Capture the cell that displays the provided text and extract its (x, y) central coordinate. 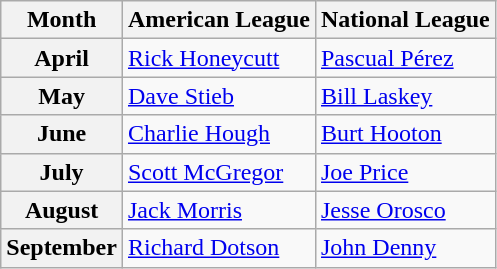
Pascual Pérez (405, 58)
Rick Honeycutt (218, 58)
Bill Laskey (405, 96)
September (62, 248)
May (62, 96)
August (62, 210)
April (62, 58)
Jesse Orosco (405, 210)
Burt Hooton (405, 134)
Joe Price (405, 172)
Jack Morris (218, 210)
American League (218, 20)
Charlie Hough (218, 134)
June (62, 134)
Dave Stieb (218, 96)
July (62, 172)
National League (405, 20)
Month (62, 20)
John Denny (405, 248)
Scott McGregor (218, 172)
Richard Dotson (218, 248)
